Extract the [x, y] coordinate from the center of the cell holding the provided text.  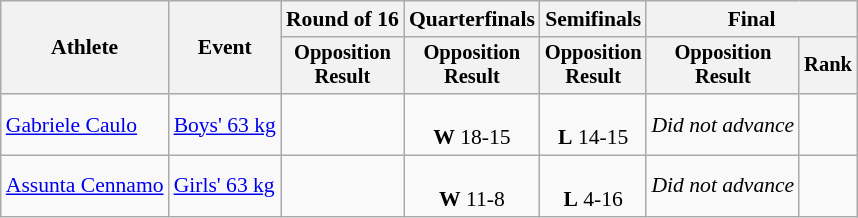
Girls' 63 kg [225, 186]
Final [751, 19]
W 11-8 [472, 186]
Athlete [85, 48]
Semifinals [594, 19]
Rank [828, 66]
Gabriele Caulo [85, 124]
L 14-15 [594, 124]
Event [225, 48]
Boys' 63 kg [225, 124]
Round of 16 [342, 19]
Assunta Cennamo [85, 186]
W 18-15 [472, 124]
L 4-16 [594, 186]
Quarterfinals [472, 19]
